Capture the cell that displays the provided text and extract its (x, y) central coordinate. 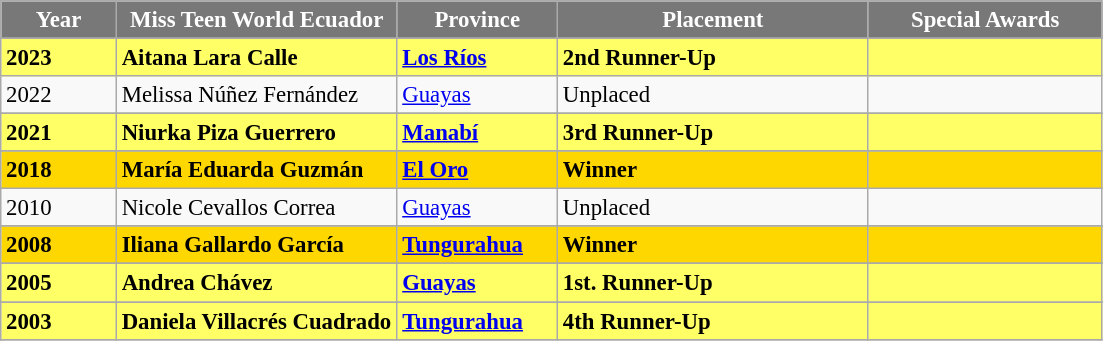
Melissa Núñez Fernández (256, 95)
Special Awards (985, 20)
2018 (59, 170)
Iliana Gallardo García (256, 245)
3rd Runner-Up (714, 133)
2023 (59, 58)
Los Ríos (478, 58)
Province (478, 20)
2005 (59, 283)
2021 (59, 133)
Nicole Cevallos Correa (256, 208)
2010 (59, 208)
Year (59, 20)
Miss Teen World Ecuador (256, 20)
María Eduarda Guzmán (256, 170)
Aitana Lara Calle (256, 58)
2022 (59, 95)
2008 (59, 245)
Andrea Chávez (256, 283)
2003 (59, 321)
El Oro (478, 170)
2nd Runner-Up (714, 58)
Placement (714, 20)
4th Runner-Up (714, 321)
Niurka Piza Guerrero (256, 133)
1st. Runner-Up (714, 283)
Daniela Villacrés Cuadrado (256, 321)
Manabí (478, 133)
